Determine the (X, Y) coordinate at the center of the cell enclosing the given text.  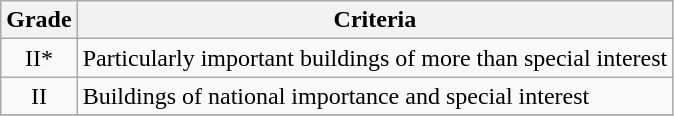
Grade (39, 20)
Buildings of national importance and special interest (375, 96)
Particularly important buildings of more than special interest (375, 58)
II* (39, 58)
II (39, 96)
Criteria (375, 20)
